Return [X, Y] of the center of cell containing provided text 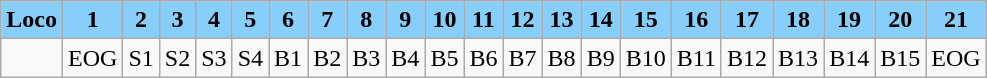
17 [746, 20]
B3 [366, 58]
Loco [32, 20]
10 [444, 20]
8 [366, 20]
9 [406, 20]
B2 [328, 58]
19 [850, 20]
7 [328, 20]
12 [522, 20]
B5 [444, 58]
B15 [900, 58]
B6 [484, 58]
B11 [696, 58]
3 [177, 20]
1 [92, 20]
14 [600, 20]
B9 [600, 58]
S3 [214, 58]
B8 [562, 58]
18 [798, 20]
15 [646, 20]
B10 [646, 58]
6 [288, 20]
4 [214, 20]
5 [250, 20]
21 [956, 20]
B4 [406, 58]
13 [562, 20]
B1 [288, 58]
B14 [850, 58]
B12 [746, 58]
20 [900, 20]
S1 [141, 58]
B7 [522, 58]
16 [696, 20]
S4 [250, 58]
2 [141, 20]
11 [484, 20]
S2 [177, 58]
B13 [798, 58]
